Return [x, y] of the center of cell containing provided text 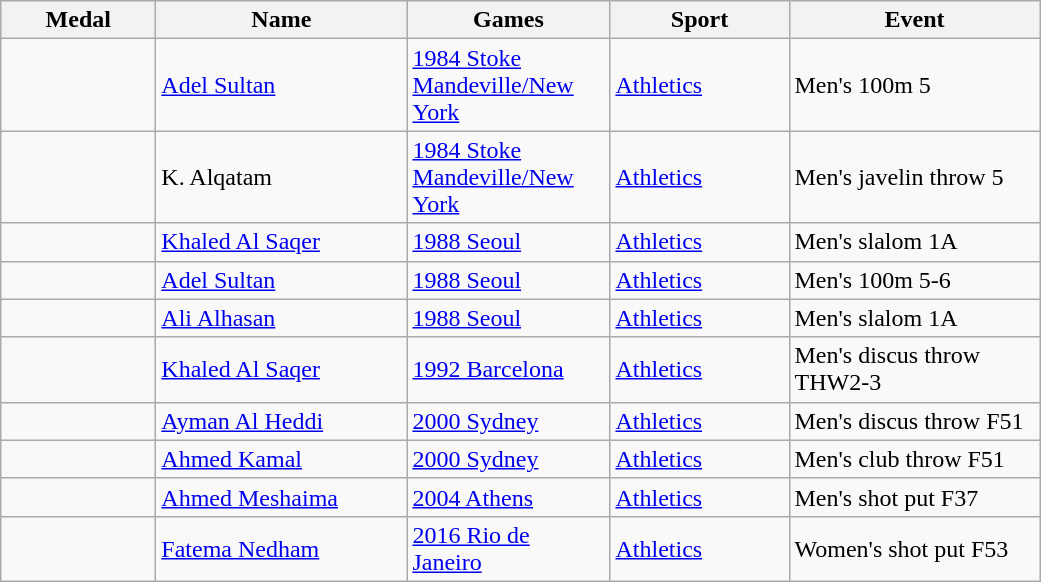
Ali Alhasan [282, 318]
Men's 100m 5-6 [914, 280]
Event [914, 20]
1992 Barcelona [508, 370]
Women's shot put F53 [914, 548]
Name [282, 20]
Ahmed Meshaima [282, 497]
2004 Athens [508, 497]
Sport [700, 20]
Men's javelin throw 5 [914, 177]
Games [508, 20]
Men's 100m 5 [914, 85]
Men's discus throw THW2-3 [914, 370]
2016 Rio de Janeiro [508, 548]
Ayman Al Heddi [282, 421]
Medal [78, 20]
Fatema Nedham [282, 548]
Ahmed Kamal [282, 459]
Men's shot put F37 [914, 497]
K. Alqatam [282, 177]
Men's discus throw F51 [914, 421]
Men's club throw F51 [914, 459]
